From the cell containing the given text, extract its center point as [X, Y] coordinate. 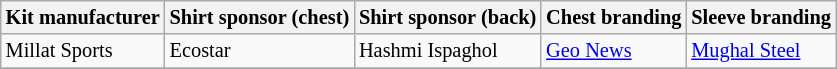
Shirt sponsor (back) [448, 17]
Mughal Steel [761, 51]
Chest branding [614, 17]
Millat Sports [83, 51]
Kit manufacturer [83, 17]
Hashmi Ispaghol [448, 51]
Ecostar [260, 51]
Shirt sponsor (chest) [260, 17]
Sleeve branding [761, 17]
Geo News [614, 51]
